Identify which cell holds the provided text, then report its (x, y) central coordinate. 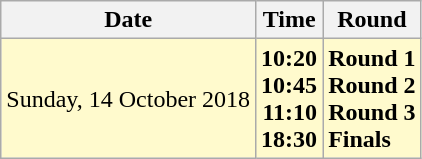
Date (128, 20)
Round 1Round 2Round 3Finals (372, 98)
Sunday, 14 October 2018 (128, 98)
Round (372, 20)
Time (290, 20)
10:2010:4511:1018:30 (290, 98)
